Find where the given text appears and provide that cell's center as [X, Y] coordinate. 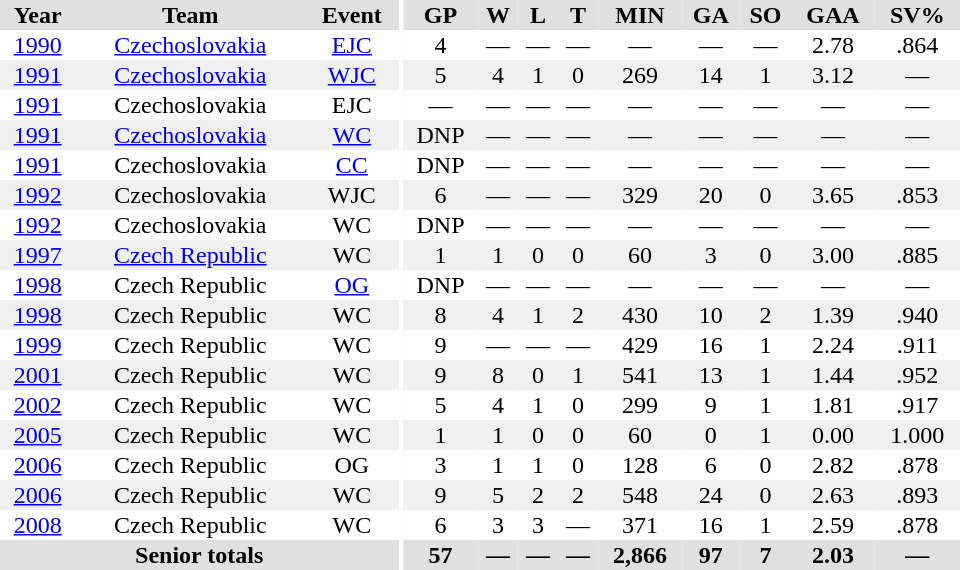
0.00 [832, 435]
329 [640, 195]
.853 [918, 195]
2.82 [832, 465]
128 [640, 465]
2.78 [832, 45]
Senior totals [199, 555]
429 [640, 345]
SV% [918, 15]
2,866 [640, 555]
L [538, 15]
548 [640, 495]
GP [440, 15]
.885 [918, 255]
2.24 [832, 345]
1999 [38, 345]
24 [711, 495]
CC [352, 165]
371 [640, 525]
.940 [918, 315]
7 [766, 555]
57 [440, 555]
Event [352, 15]
.893 [918, 495]
MIN [640, 15]
1.39 [832, 315]
GAA [832, 15]
.917 [918, 405]
3.65 [832, 195]
2005 [38, 435]
.911 [918, 345]
1.81 [832, 405]
2002 [38, 405]
14 [711, 75]
430 [640, 315]
97 [711, 555]
299 [640, 405]
2001 [38, 375]
2008 [38, 525]
13 [711, 375]
541 [640, 375]
SO [766, 15]
1.000 [918, 435]
W [498, 15]
1.44 [832, 375]
T [578, 15]
269 [640, 75]
10 [711, 315]
Team [190, 15]
20 [711, 195]
3.12 [832, 75]
1997 [38, 255]
GA [711, 15]
.864 [918, 45]
2.03 [832, 555]
1990 [38, 45]
.952 [918, 375]
Year [38, 15]
3.00 [832, 255]
2.63 [832, 495]
2.59 [832, 525]
